Scan for the cell matching the given text and deliver its [x, y] coordinate at center. 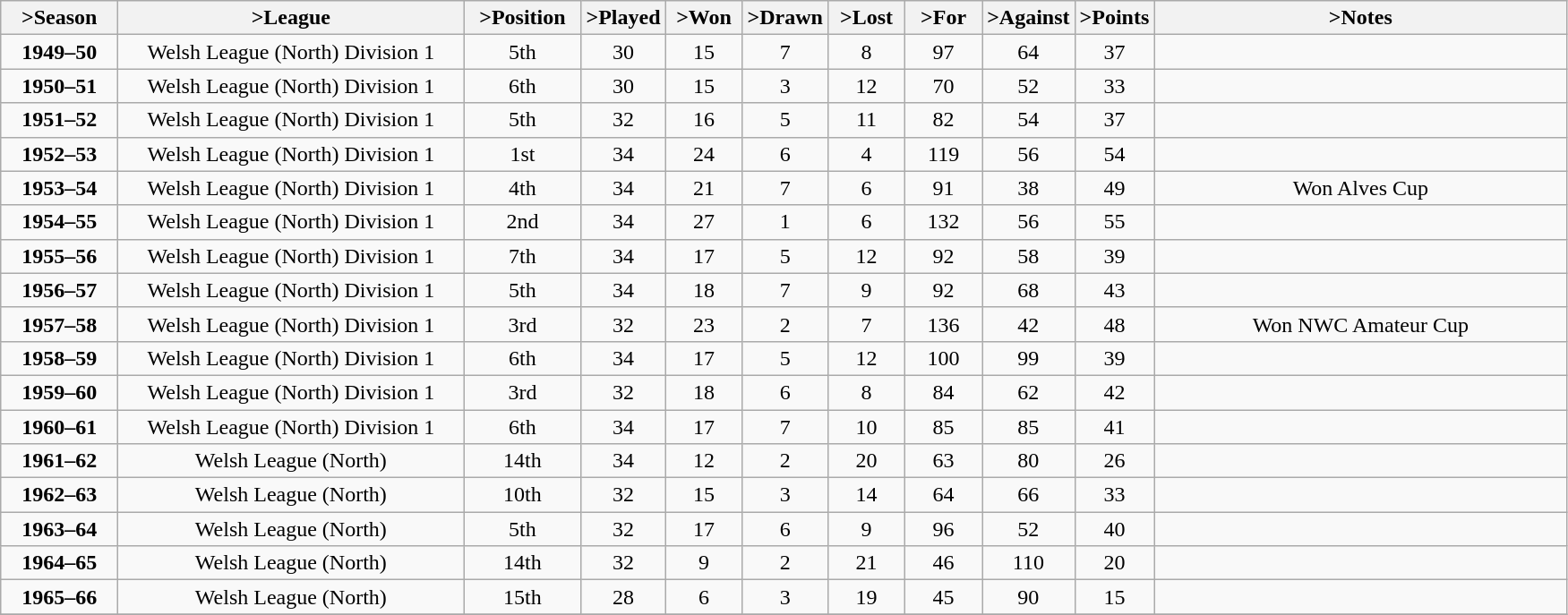
>Points [1114, 18]
46 [944, 563]
14 [866, 495]
49 [1114, 188]
>Notes [1361, 18]
80 [1028, 461]
40 [1114, 529]
>Lost [866, 18]
1956–57 [59, 290]
45 [944, 597]
1955–56 [59, 256]
63 [944, 461]
>Against [1028, 18]
Won NWC Amateur Cup [1361, 324]
1962–63 [59, 495]
19 [866, 597]
66 [1028, 495]
91 [944, 188]
1961–62 [59, 461]
1958–59 [59, 358]
4th [523, 188]
119 [944, 154]
62 [1028, 392]
99 [1028, 358]
16 [704, 120]
110 [1028, 563]
10th [523, 495]
38 [1028, 188]
1949–50 [59, 52]
96 [944, 529]
1959–60 [59, 392]
Won Alves Cup [1361, 188]
136 [944, 324]
41 [1114, 427]
58 [1028, 256]
1952–53 [59, 154]
>Position [523, 18]
1950–51 [59, 86]
1951–52 [59, 120]
10 [866, 427]
7th [523, 256]
68 [1028, 290]
82 [944, 120]
1963–64 [59, 529]
1st [523, 154]
48 [1114, 324]
84 [944, 392]
132 [944, 222]
43 [1114, 290]
97 [944, 52]
1965–66 [59, 597]
4 [866, 154]
27 [704, 222]
>Season [59, 18]
11 [866, 120]
>Won [704, 18]
>For [944, 18]
70 [944, 86]
1957–58 [59, 324]
15th [523, 597]
28 [623, 597]
1960–61 [59, 427]
26 [1114, 461]
1954–55 [59, 222]
2nd [523, 222]
>Played [623, 18]
>Drawn [784, 18]
24 [704, 154]
1 [784, 222]
1964–65 [59, 563]
100 [944, 358]
>League [291, 18]
1953–54 [59, 188]
23 [704, 324]
55 [1114, 222]
90 [1028, 597]
